Locate the cell with the specified text and output its (x, y) center coordinate. 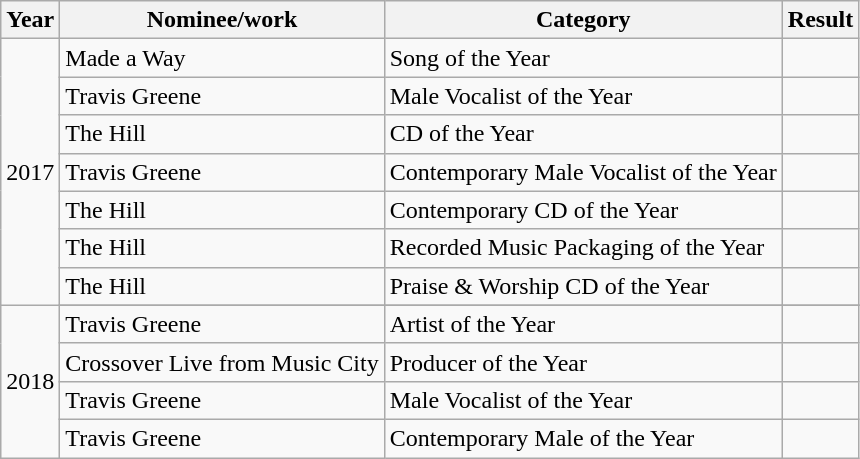
Recorded Music Packaging of the Year (583, 248)
Contemporary Male Vocalist of the Year (583, 172)
2017 (30, 172)
Result (820, 20)
2018 (30, 381)
Nominee/work (222, 20)
Praise & Worship CD of the Year (583, 286)
Category (583, 20)
Crossover Live from Music City (222, 362)
Producer of the Year (583, 362)
Artist of the Year (583, 324)
Made a Way (222, 58)
CD of the Year (583, 134)
Year (30, 20)
Song of the Year (583, 58)
Contemporary Male of the Year (583, 438)
Contemporary CD of the Year (583, 210)
